Search for the cell housing the specified text and yield its [x, y] center coordinate. 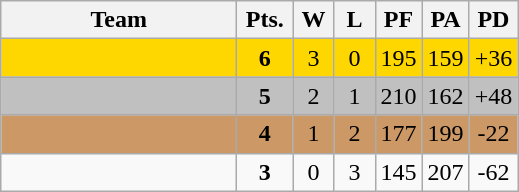
L [354, 20]
Team [119, 20]
+36 [494, 58]
195 [398, 58]
-22 [494, 134]
PF [398, 20]
+48 [494, 96]
W [314, 20]
Pts. [265, 20]
177 [398, 134]
145 [398, 172]
4 [265, 134]
199 [446, 134]
159 [446, 58]
PD [494, 20]
207 [446, 172]
-62 [494, 172]
5 [265, 96]
162 [446, 96]
6 [265, 58]
210 [398, 96]
PA [446, 20]
